Return the [X, Y] coordinate for the center point of the cell that contains the specified text.  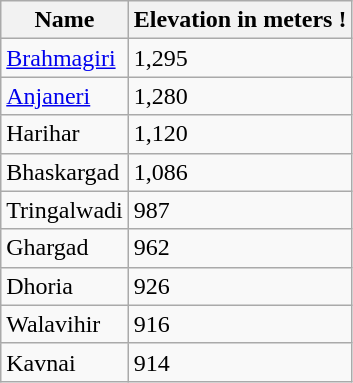
Bhaskargad [65, 172]
926 [240, 286]
Name [65, 20]
Brahmagiri [65, 58]
962 [240, 248]
Dhoria [65, 286]
Tringalwadi [65, 210]
Anjaneri [65, 96]
Ghargad [65, 248]
Harihar [65, 134]
Walavihir [65, 324]
1,295 [240, 58]
1,280 [240, 96]
987 [240, 210]
1,120 [240, 134]
916 [240, 324]
914 [240, 362]
Elevation in meters ! [240, 20]
1,086 [240, 172]
Kavnai [65, 362]
